Return the [x, y] coordinate for the center point of the cell that contains the specified text.  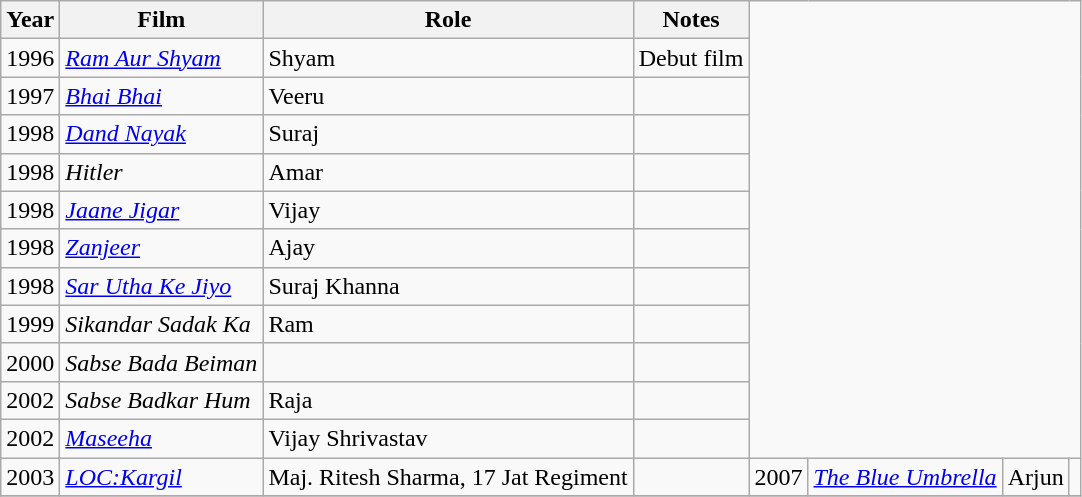
LOC:Kargil [162, 477]
Suraj [448, 134]
Amar [448, 172]
Suraj Khanna [448, 286]
1996 [30, 58]
Debut film [691, 58]
Notes [691, 20]
Role [448, 20]
Dand Nayak [162, 134]
2007 [778, 477]
Year [30, 20]
2003 [30, 477]
Raja [448, 400]
Sabse Bada Beiman [162, 362]
1999 [30, 324]
Jaane Jigar [162, 210]
Sar Utha Ke Jiyo [162, 286]
Hitler [162, 172]
Ram [448, 324]
Maseeha [162, 438]
Arjun [1036, 477]
Shyam [448, 58]
2000 [30, 362]
Sabse Badkar Hum [162, 400]
The Blue Umbrella [905, 477]
Ram Aur Shyam [162, 58]
Veeru [448, 96]
1997 [30, 96]
Film [162, 20]
Ajay [448, 248]
Zanjeer [162, 248]
Maj. Ritesh Sharma, 17 Jat Regiment [448, 477]
Vijay [448, 210]
Vijay Shrivastav [448, 438]
Bhai Bhai [162, 96]
Sikandar Sadak Ka [162, 324]
